Return the (x, y) coordinate for the center point of the cell that contains the specified text.  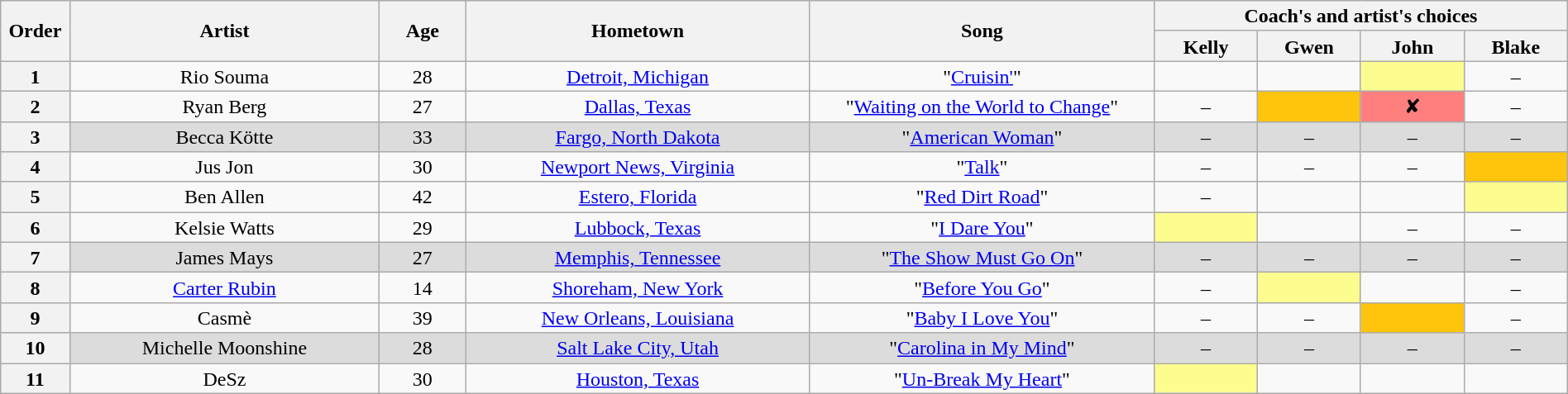
Michelle Moonshine (225, 349)
Becca Kötte (225, 137)
Coach's and artist's choices (1361, 17)
Memphis, Tennessee (638, 258)
"Talk" (982, 167)
✘ (1413, 106)
42 (423, 197)
Ben Allen (225, 197)
2 (35, 106)
"Un-Break My Heart" (982, 378)
39 (423, 317)
Age (423, 31)
Casmè (225, 317)
9 (35, 317)
Gwen (1310, 46)
5 (35, 197)
James Mays (225, 258)
Newport News, Virginia (638, 167)
8 (35, 287)
"The Show Must Go On" (982, 258)
4 (35, 167)
14 (423, 287)
10 (35, 349)
Fargo, North Dakota (638, 137)
Order (35, 31)
"Red Dirt Road" (982, 197)
"Before You Go" (982, 287)
Houston, Texas (638, 378)
"I Dare You" (982, 228)
1 (35, 76)
3 (35, 137)
7 (35, 258)
Song (982, 31)
29 (423, 228)
Rio Souma (225, 76)
Kelsie Watts (225, 228)
Artist (225, 31)
Blake (1515, 46)
Detroit, Michigan (638, 76)
6 (35, 228)
11 (35, 378)
Lubbock, Texas (638, 228)
"Cruisin'" (982, 76)
Ryan Berg (225, 106)
Hometown (638, 31)
Carter Rubin (225, 287)
Dallas, Texas (638, 106)
Shoreham, New York (638, 287)
Kelly (1206, 46)
"Carolina in My Mind" (982, 349)
New Orleans, Louisiana (638, 317)
John (1413, 46)
Jus Jon (225, 167)
33 (423, 137)
"American Woman" (982, 137)
Salt Lake City, Utah (638, 349)
"Baby I Love You" (982, 317)
Estero, Florida (638, 197)
DeSz (225, 378)
"Waiting on the World to Change" (982, 106)
